For the text-containing cell, return its midpoint in [X, Y] coordinate format. 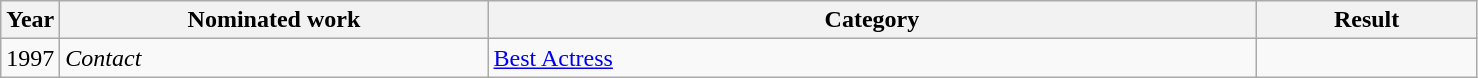
1997 [30, 58]
Contact [274, 58]
Result [1366, 20]
Year [30, 20]
Nominated work [274, 20]
Category [872, 20]
Best Actress [872, 58]
